Output the [x, y] coordinate of the center of the cell containing the given text.  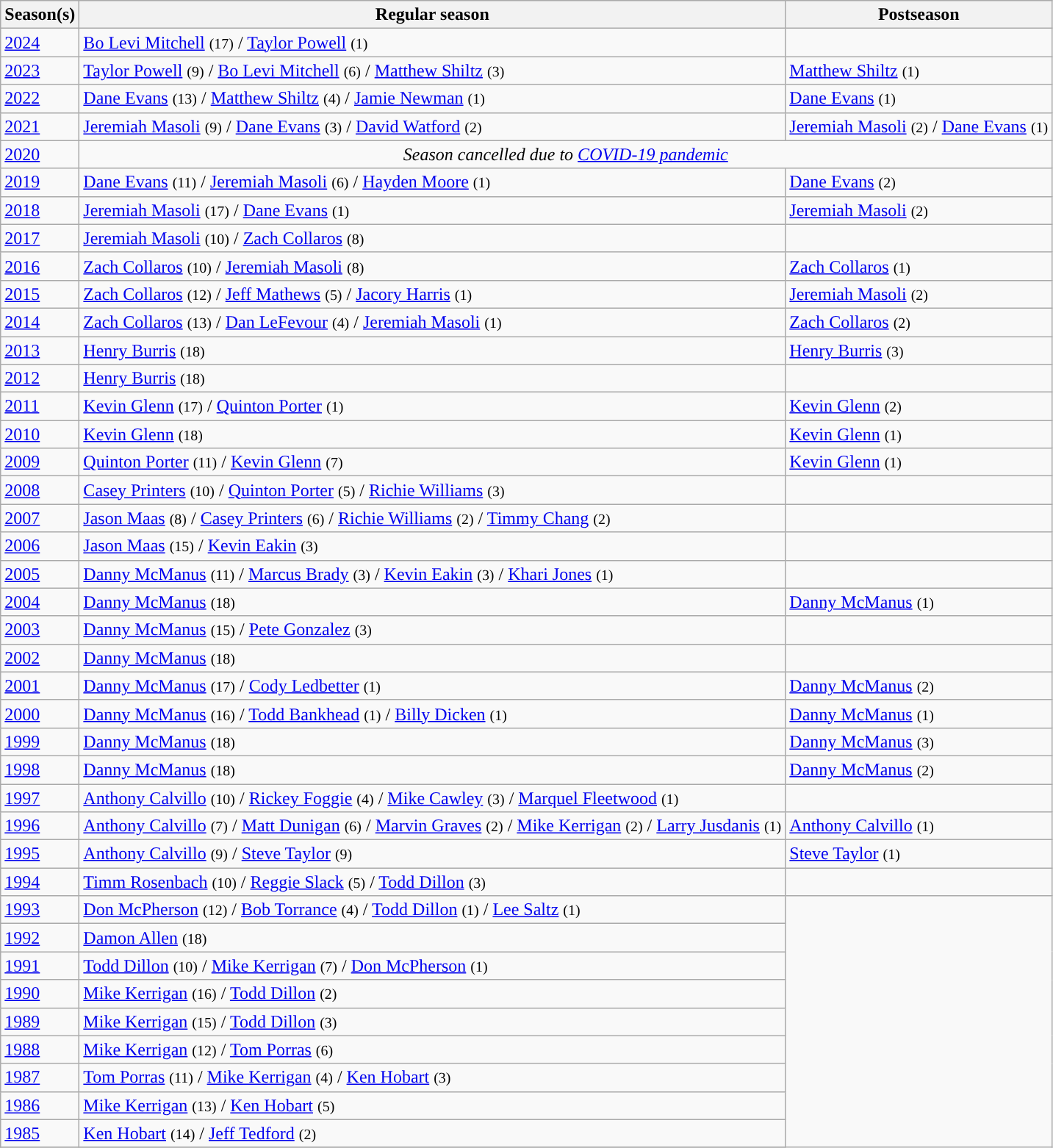
2007 [40, 518]
Taylor Powell (9) / Bo Levi Mitchell (6) / Matthew Shiltz (3) [432, 71]
2009 [40, 462]
1989 [40, 1022]
2019 [40, 182]
2004 [40, 602]
Damon Allen (18) [432, 938]
Regular season [432, 15]
1991 [40, 966]
1994 [40, 882]
Anthony Calvillo (10) / Rickey Foggie (4) / Mike Cawley (3) / Marquel Fleetwood (1) [432, 797]
Kevin Glenn (18) [432, 434]
Bo Levi Mitchell (17) / Taylor Powell (1) [432, 43]
Steve Taylor (1) [919, 854]
1998 [40, 769]
2022 [40, 98]
Danny McManus (15) / Pete Gonzalez (3) [432, 630]
Anthony Calvillo (9) / Steve Taylor (9) [432, 854]
Tom Porras (11) / Mike Kerrigan (4) / Ken Hobart (3) [432, 1077]
Danny McManus (11) / Marcus Brady (3) / Kevin Eakin (3) / Khari Jones (1) [432, 574]
Henry Burris (3) [919, 351]
1985 [40, 1133]
2020 [40, 154]
2001 [40, 686]
2014 [40, 322]
2011 [40, 406]
Jason Maas (15) / Kevin Eakin (3) [432, 546]
Matthew Shiltz (1) [919, 71]
Season(s) [40, 15]
Dane Evans (2) [919, 182]
Zach Collaros (2) [919, 322]
Dane Evans (1) [919, 98]
Dane Evans (11) / Jeremiah Masoli (6) / Hayden Moore (1) [432, 182]
Mike Kerrigan (13) / Ken Hobart (5) [432, 1105]
Don McPherson (12) / Bob Torrance (4) / Todd Dillon (1) / Lee Saltz (1) [432, 910]
Mike Kerrigan (16) / Todd Dillon (2) [432, 994]
2006 [40, 546]
Zach Collaros (1) [919, 266]
2000 [40, 714]
2023 [40, 71]
1993 [40, 910]
1996 [40, 826]
2015 [40, 294]
1999 [40, 742]
Jeremiah Masoli (17) / Dane Evans (1) [432, 210]
2008 [40, 490]
1992 [40, 938]
Zach Collaros (12) / Jeff Mathews (5) / Jacory Harris (1) [432, 294]
2013 [40, 351]
2016 [40, 266]
Season cancelled due to COVID-19 pandemic [566, 154]
Jeremiah Masoli (2) / Dane Evans (1) [919, 126]
Danny McManus (17) / Cody Ledbetter (1) [432, 686]
2012 [40, 379]
Jason Maas (8) / Casey Printers (6) / Richie Williams (2) / Timmy Chang (2) [432, 518]
Danny McManus (16) / Todd Bankhead (1) / Billy Dicken (1) [432, 714]
Zach Collaros (13) / Dan LeFevour (4) / Jeremiah Masoli (1) [432, 322]
1987 [40, 1077]
Danny McManus (3) [919, 742]
Mike Kerrigan (12) / Tom Porras (6) [432, 1050]
Quinton Porter (11) / Kevin Glenn (7) [432, 462]
2010 [40, 434]
Ken Hobart (14) / Jeff Tedford (2) [432, 1133]
2002 [40, 658]
Dane Evans (13) / Matthew Shiltz (4) / Jamie Newman (1) [432, 98]
Timm Rosenbach (10) / Reggie Slack (5) / Todd Dillon (3) [432, 882]
2024 [40, 43]
2003 [40, 630]
Kevin Glenn (2) [919, 406]
2018 [40, 210]
Kevin Glenn (17) / Quinton Porter (1) [432, 406]
2017 [40, 238]
Todd Dillon (10) / Mike Kerrigan (7) / Don McPherson (1) [432, 966]
Anthony Calvillo (7) / Matt Dunigan (6) / Marvin Graves (2) / Mike Kerrigan (2) / Larry Jusdanis (1) [432, 826]
Zach Collaros (10) / Jeremiah Masoli (8) [432, 266]
Mike Kerrigan (15) / Todd Dillon (3) [432, 1022]
1990 [40, 994]
Jeremiah Masoli (10) / Zach Collaros (8) [432, 238]
Casey Printers (10) / Quinton Porter (5) / Richie Williams (3) [432, 490]
Anthony Calvillo (1) [919, 826]
1997 [40, 797]
1995 [40, 854]
Jeremiah Masoli (9) / Dane Evans (3) / David Watford (2) [432, 126]
1986 [40, 1105]
1988 [40, 1050]
2005 [40, 574]
Postseason [919, 15]
2021 [40, 126]
